Return the [x, y] coordinate for the center point of the cell that contains the specified text.  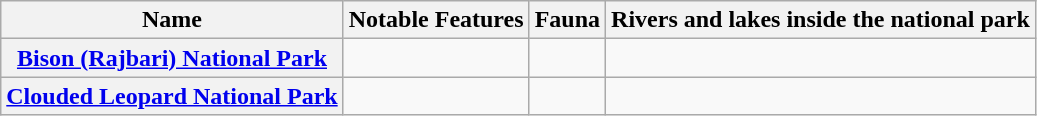
Clouded Leopard National Park [172, 96]
Rivers and lakes inside the national park [821, 20]
Notable Features [436, 20]
Bison (Rajbari) National Park [172, 58]
Fauna [567, 20]
Name [172, 20]
